Scan for the cell matching the given text and deliver its (X, Y) coordinate at center. 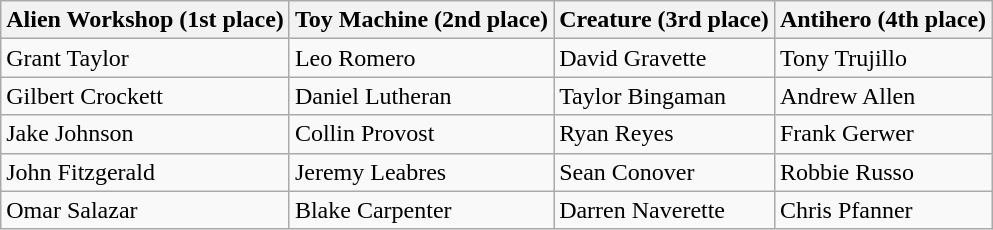
Ryan Reyes (664, 134)
Jeremy Leabres (421, 172)
Robbie Russo (882, 172)
Taylor Bingaman (664, 96)
Creature (3rd place) (664, 20)
Toy Machine (2nd place) (421, 20)
David Gravette (664, 58)
John Fitzgerald (146, 172)
Omar Salazar (146, 210)
Gilbert Crockett (146, 96)
Andrew Allen (882, 96)
Tony Trujillo (882, 58)
Chris Pfanner (882, 210)
Collin Provost (421, 134)
Frank Gerwer (882, 134)
Sean Conover (664, 172)
Darren Naverette (664, 210)
Blake Carpenter (421, 210)
Leo Romero (421, 58)
Alien Workshop (1st place) (146, 20)
Jake Johnson (146, 134)
Antihero (4th place) (882, 20)
Grant Taylor (146, 58)
Daniel Lutheran (421, 96)
